Pinpoint the cell where the given text exists, returning its (X, Y) midpoint coordinate. 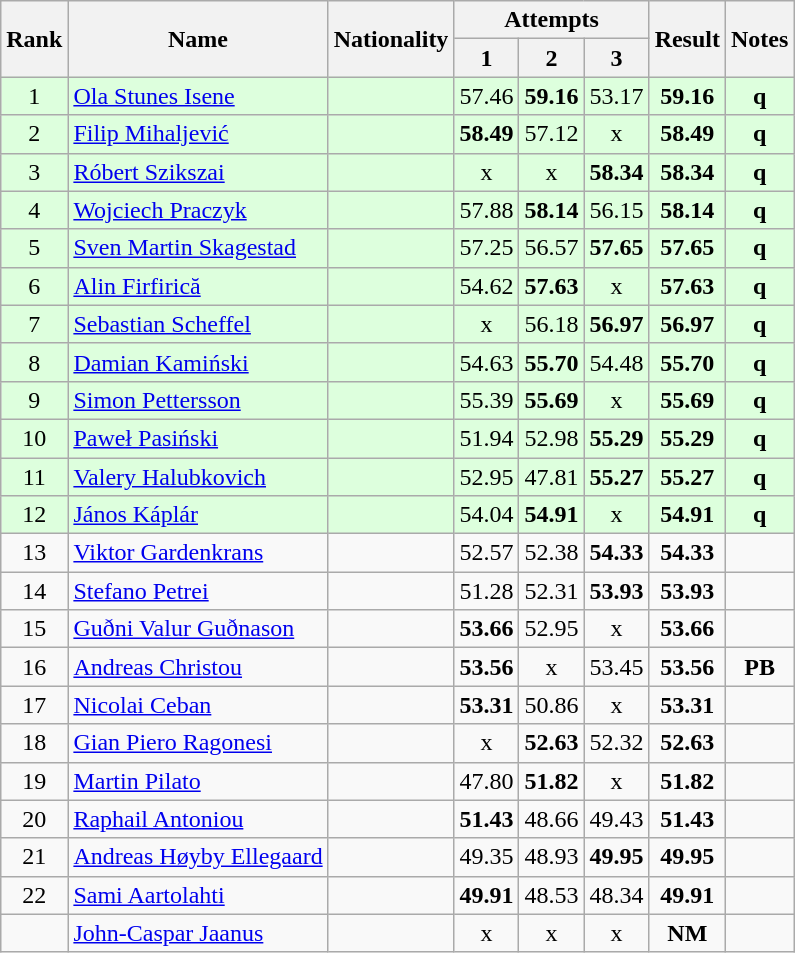
10 (34, 438)
57.12 (552, 134)
11 (34, 477)
52.57 (486, 553)
6 (34, 286)
54.04 (486, 515)
52.32 (616, 743)
Damian Kamiński (198, 362)
57.25 (486, 248)
56.15 (616, 210)
51.28 (486, 591)
47.80 (486, 781)
Raphail Antoniou (198, 819)
14 (34, 591)
48.93 (552, 857)
John-Caspar Jaanus (198, 933)
Gian Piero Ragonesi (198, 743)
57.88 (486, 210)
4 (34, 210)
16 (34, 667)
Sven Martin Skagestad (198, 248)
48.66 (552, 819)
Róbert Szikszai (198, 172)
Guðni Valur Guðnason (198, 629)
Paweł Pasiński (198, 438)
56.18 (552, 324)
53.45 (616, 667)
Nicolai Ceban (198, 705)
Attempts (552, 20)
48.34 (616, 895)
Wojciech Praczyk (198, 210)
50.86 (552, 705)
Sami Aartolahti (198, 895)
52.38 (552, 553)
Viktor Gardenkrans (198, 553)
22 (34, 895)
52.98 (552, 438)
8 (34, 362)
Martin Pilato (198, 781)
Andreas Christou (198, 667)
PB (760, 667)
54.63 (486, 362)
János Káplár (198, 515)
Stefano Petrei (198, 591)
47.81 (552, 477)
Nationality (391, 39)
54.62 (486, 286)
49.35 (486, 857)
Name (198, 39)
9 (34, 400)
Simon Pettersson (198, 400)
19 (34, 781)
56.57 (552, 248)
18 (34, 743)
Rank (34, 39)
51.94 (486, 438)
Ola Stunes Isene (198, 96)
53.17 (616, 96)
52.31 (552, 591)
13 (34, 553)
Notes (760, 39)
Alin Firfirică (198, 286)
54.48 (616, 362)
Result (687, 39)
57.46 (486, 96)
20 (34, 819)
Valery Halubkovich (198, 477)
12 (34, 515)
7 (34, 324)
5 (34, 248)
Sebastian Scheffel (198, 324)
17 (34, 705)
48.53 (552, 895)
55.39 (486, 400)
Filip Mihaljević (198, 134)
NM (687, 933)
49.43 (616, 819)
15 (34, 629)
Andreas Høyby Ellegaard (198, 857)
21 (34, 857)
